Locate the cell with the specified text and output its (X, Y) center coordinate. 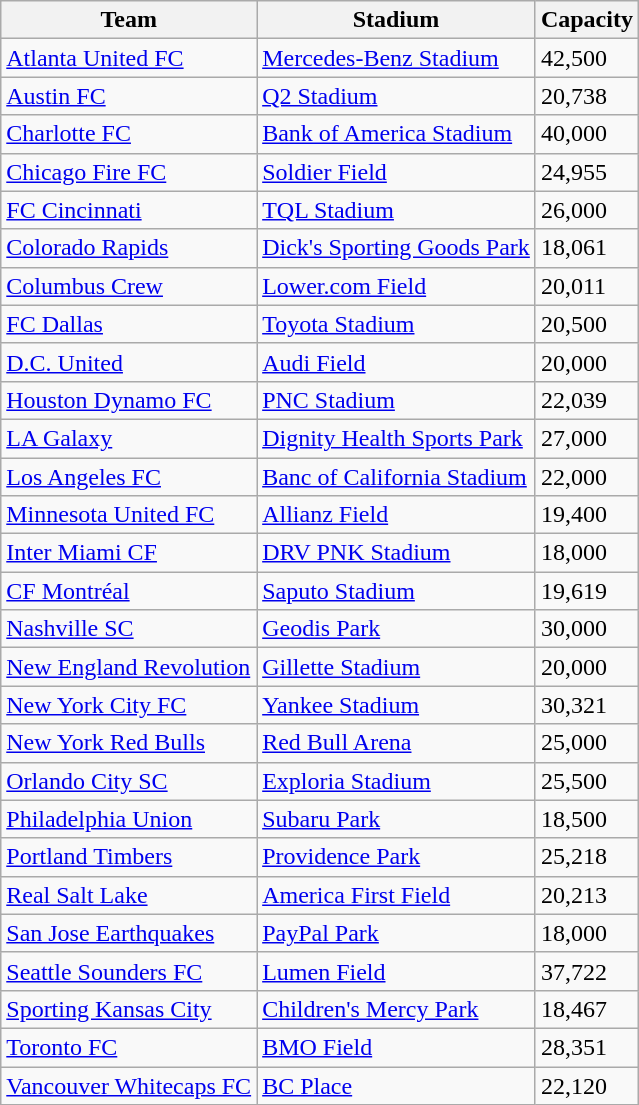
25,000 (586, 743)
20,011 (586, 286)
Austin FC (129, 96)
Children's Mercy Park (396, 1009)
Dick's Sporting Goods Park (396, 248)
30,321 (586, 705)
Banc of California Stadium (396, 477)
Capacity (586, 20)
PayPal Park (396, 933)
Geodis Park (396, 629)
19,400 (586, 515)
28,351 (586, 1047)
Providence Park (396, 857)
DRV PNK Stadium (396, 553)
Houston Dynamo FC (129, 400)
20,500 (586, 324)
BC Place (396, 1085)
San Jose Earthquakes (129, 933)
Minnesota United FC (129, 515)
PNC Stadium (396, 400)
Philadelphia Union (129, 819)
Mercedes-Benz Stadium (396, 58)
20,738 (586, 96)
Stadium (396, 20)
25,218 (586, 857)
New York City FC (129, 705)
Orlando City SC (129, 781)
Allianz Field (396, 515)
Lower.com Field (396, 286)
Vancouver Whitecaps FC (129, 1085)
Real Salt Lake (129, 895)
Sporting Kansas City (129, 1009)
New York Red Bulls (129, 743)
40,000 (586, 134)
Lumen Field (396, 971)
Seattle Sounders FC (129, 971)
Colorado Rapids (129, 248)
Exploria Stadium (396, 781)
Toyota Stadium (396, 324)
27,000 (586, 438)
Team (129, 20)
22,000 (586, 477)
Subaru Park (396, 819)
FC Cincinnati (129, 210)
Chicago Fire FC (129, 172)
Audi Field (396, 362)
30,000 (586, 629)
Dignity Health Sports Park (396, 438)
18,500 (586, 819)
LA Galaxy (129, 438)
D.C. United (129, 362)
25,500 (586, 781)
20,213 (586, 895)
Yankee Stadium (396, 705)
Atlanta United FC (129, 58)
Red Bull Arena (396, 743)
Q2 Stadium (396, 96)
18,467 (586, 1009)
26,000 (586, 210)
Nashville SC (129, 629)
CF Montréal (129, 591)
America First Field (396, 895)
Portland Timbers (129, 857)
37,722 (586, 971)
BMO Field (396, 1047)
Soldier Field (396, 172)
Inter Miami CF (129, 553)
Toronto FC (129, 1047)
19,619 (586, 591)
Bank of America Stadium (396, 134)
Charlotte FC (129, 134)
Gillette Stadium (396, 667)
42,500 (586, 58)
24,955 (586, 172)
18,061 (586, 248)
FC Dallas (129, 324)
Saputo Stadium (396, 591)
New England Revolution (129, 667)
TQL Stadium (396, 210)
22,120 (586, 1085)
22,039 (586, 400)
Los Angeles FC (129, 477)
Columbus Crew (129, 286)
